Detect which cell encompasses the target text, then output its (x, y) center coordinate. 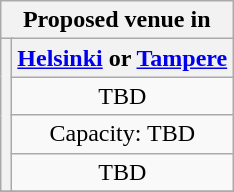
Capacity: TBD (122, 134)
Proposed venue in (117, 20)
Helsinki or Tampere (122, 58)
